For the text-containing cell, return its midpoint in [X, Y] coordinate format. 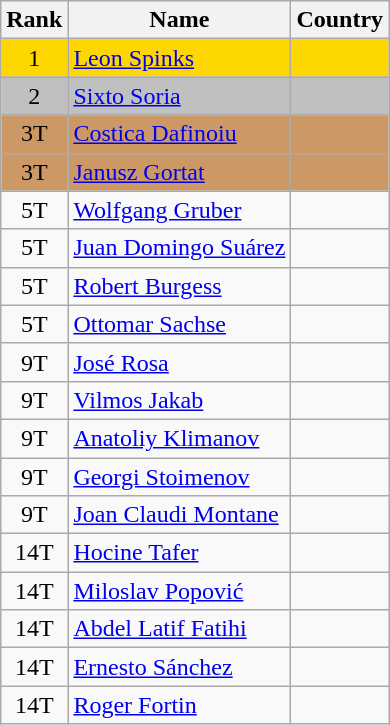
Sixto Soria [180, 96]
Roger Fortin [180, 705]
Vilmos Jakab [180, 400]
Leon Spinks [180, 58]
Abdel Latif Fatihi [180, 629]
Rank [34, 20]
Hocine Tafer [180, 553]
Ernesto Sánchez [180, 667]
Miloslav Popović [180, 591]
1 [34, 58]
Ottomar Sachse [180, 324]
Georgi Stoimenov [180, 477]
José Rosa [180, 362]
Anatoliy Klimanov [180, 438]
Costica Dafinoiu [180, 134]
Juan Domingo Suárez [180, 248]
Joan Claudi Montane [180, 515]
Janusz Gortat [180, 172]
Country [340, 20]
2 [34, 96]
Wolfgang Gruber [180, 210]
Name [180, 20]
Robert Burgess [180, 286]
